Locate the cell with the specified text and output its [x, y] center coordinate. 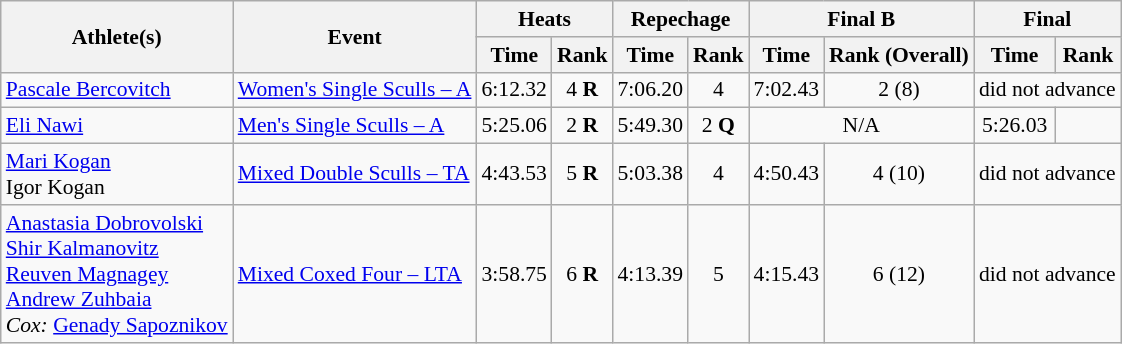
N/A [862, 126]
6 (12) [899, 274]
Eli Nawi [117, 126]
Mixed Double Sculls – TA [355, 174]
Repechage [681, 19]
2 R [582, 126]
5:26.03 [1014, 126]
4:43.53 [514, 174]
7:02.43 [786, 90]
6 R [582, 274]
2 Q [718, 126]
6:12.32 [514, 90]
5:25.06 [514, 126]
Mari KoganIgor Kogan [117, 174]
Final B [862, 19]
4 (10) [899, 174]
Heats [544, 19]
Mixed Coxed Four – LTA [355, 274]
4:13.39 [650, 274]
5:49.30 [650, 126]
Athlete(s) [117, 36]
4:50.43 [786, 174]
Pascale Bercovitch [117, 90]
Men's Single Sculls – A [355, 126]
Final [1048, 19]
Women's Single Sculls – A [355, 90]
3:58.75 [514, 274]
Rank (Overall) [899, 55]
2 (8) [899, 90]
Event [355, 36]
4 R [582, 90]
7:06.20 [650, 90]
5:03.38 [650, 174]
4:15.43 [786, 274]
5 R [582, 174]
5 [718, 274]
Anastasia DobrovolskiShir KalmanovitzReuven MagnageyAndrew ZuhbaiaCox: Genady Sapoznikov [117, 274]
